From the cell containing the given text, extract its center point as [X, Y] coordinate. 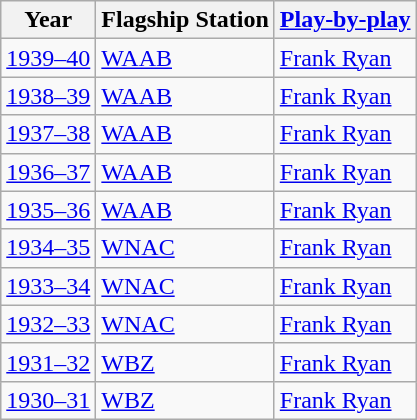
1937–38 [48, 134]
Play-by-play [345, 20]
1930–31 [48, 400]
1933–34 [48, 286]
Year [48, 20]
1931–32 [48, 362]
1939–40 [48, 58]
1938–39 [48, 96]
1936–37 [48, 172]
1932–33 [48, 324]
1934–35 [48, 248]
Flagship Station [185, 20]
1935–36 [48, 210]
